Output the [X, Y] coordinate of the center of the cell containing the given text.  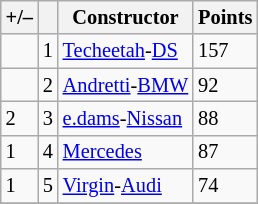
Constructor [126, 17]
+/– [20, 17]
5 [48, 186]
Techeetah-DS [126, 51]
Points [225, 17]
Mercedes [126, 152]
157 [225, 51]
4 [48, 152]
Virgin-Audi [126, 186]
e.dams-Nissan [126, 118]
74 [225, 186]
3 [48, 118]
88 [225, 118]
Andretti-BMW [126, 85]
92 [225, 85]
87 [225, 152]
